Find where the given text appears and provide that cell's center as (X, Y) coordinate. 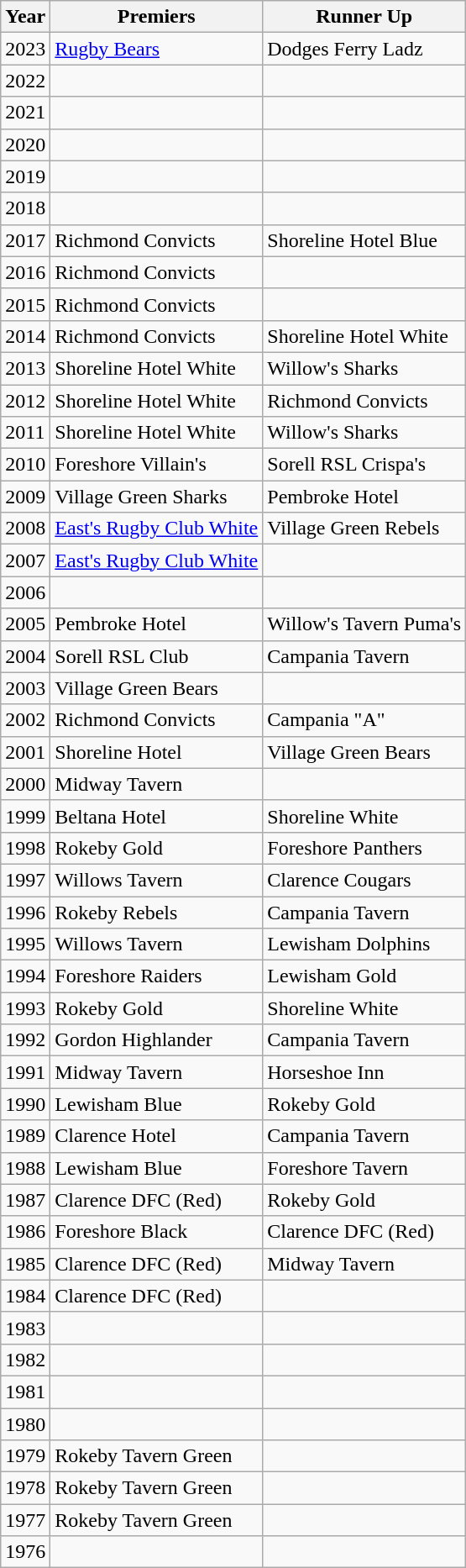
1994 (25, 976)
1984 (25, 1296)
Foreshore Villain's (156, 465)
Sorell RSL Crispa's (364, 465)
2023 (25, 49)
2013 (25, 368)
1991 (25, 1072)
2006 (25, 592)
2022 (25, 81)
2009 (25, 497)
Beltana Hotel (156, 816)
1993 (25, 1008)
2012 (25, 401)
Foreshore Black (156, 1232)
2002 (25, 720)
Runner Up (364, 17)
2008 (25, 529)
Campania "A" (364, 720)
Clarence Hotel (156, 1136)
Shoreline Hotel Blue (364, 240)
Clarence Cougars (364, 880)
Willow's Tavern Puma's (364, 624)
2007 (25, 560)
1987 (25, 1200)
Shoreline Hotel (156, 752)
1990 (25, 1104)
1999 (25, 816)
2005 (25, 624)
1976 (25, 1552)
2021 (25, 113)
2017 (25, 240)
2004 (25, 656)
1988 (25, 1168)
1978 (25, 1488)
2014 (25, 336)
1980 (25, 1424)
2015 (25, 304)
Horseshoe Inn (364, 1072)
1983 (25, 1328)
2018 (25, 208)
Gordon Highlander (156, 1040)
1992 (25, 1040)
2011 (25, 433)
Foreshore Panthers (364, 848)
Year (25, 17)
Village Green Rebels (364, 529)
1989 (25, 1136)
1985 (25, 1264)
Rugby Bears (156, 49)
1979 (25, 1456)
2001 (25, 752)
2003 (25, 688)
2020 (25, 145)
1997 (25, 880)
2010 (25, 465)
Premiers (156, 17)
1977 (25, 1520)
1982 (25, 1360)
1998 (25, 848)
Rokeby Rebels (156, 912)
2019 (25, 176)
1986 (25, 1232)
2000 (25, 784)
Dodges Ferry Ladz (364, 49)
1981 (25, 1392)
Village Green Sharks (156, 497)
Lewisham Dolphins (364, 944)
1995 (25, 944)
1996 (25, 912)
Sorell RSL Club (156, 656)
2016 (25, 272)
Foreshore Raiders (156, 976)
Foreshore Tavern (364, 1168)
Lewisham Gold (364, 976)
